Provide the (X, Y) coordinate of the cell's center where the given text is located.  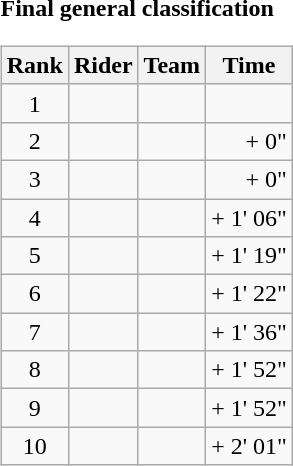
2 (34, 141)
+ 1' 36" (250, 332)
+ 1' 19" (250, 256)
+ 1' 22" (250, 294)
8 (34, 370)
Time (250, 65)
9 (34, 408)
1 (34, 103)
Team (172, 65)
+ 1' 06" (250, 217)
6 (34, 294)
Rider (103, 65)
3 (34, 179)
7 (34, 332)
5 (34, 256)
4 (34, 217)
10 (34, 446)
Rank (34, 65)
+ 2' 01" (250, 446)
